Locate the cell with the specified text and output its [X, Y] center coordinate. 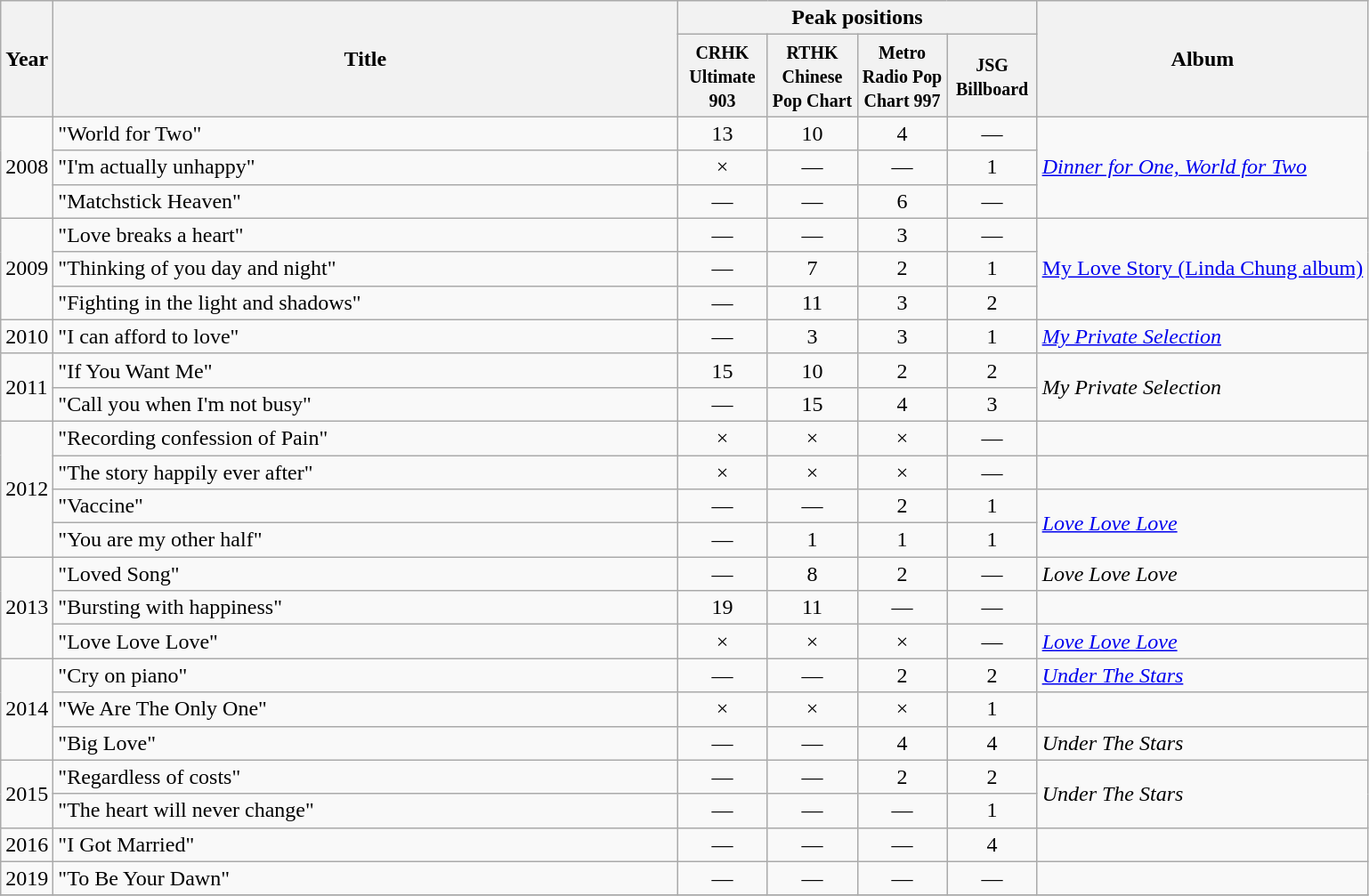
2010 [27, 336]
2013 [27, 608]
JSG Billboard [992, 76]
"Love breaks a heart" [365, 235]
"The heart will never change" [365, 811]
13 [723, 133]
"Regardless of costs" [365, 777]
"Call you when I'm not busy" [365, 404]
Peak positions [857, 18]
2019 [27, 878]
2012 [27, 488]
8 [812, 574]
Dinner for One, World for Two [1203, 167]
"Matchstick Heaven" [365, 201]
Title [365, 59]
"Loved Song" [365, 574]
"Recording confession of Pain" [365, 438]
19 [723, 608]
"Bursting with happiness" [365, 608]
"Fighting in the light and shadows" [365, 303]
"You are my other half" [365, 540]
"World for Two" [365, 133]
Year [27, 59]
"Thinking of you day and night" [365, 269]
"We Are The Only One" [365, 709]
"I can afford to love" [365, 336]
"Cry on piano" [365, 675]
"To Be Your Dawn" [365, 878]
2014 [27, 709]
"Vaccine" [365, 506]
7 [812, 269]
2016 [27, 844]
6 [903, 201]
Album [1203, 59]
"Big Love" [365, 743]
"The story happily ever after" [365, 472]
"I'm actually unhappy" [365, 167]
2008 [27, 167]
CRHK Ultimate 903 [723, 76]
"If You Want Me" [365, 370]
"Love Love Love" [365, 642]
"I Got Married" [365, 844]
RTHK Chinese Pop Chart [812, 76]
Metro Radio Pop Chart 997 [903, 76]
2015 [27, 794]
My Love Story (Linda Chung album) [1203, 269]
2011 [27, 387]
2009 [27, 269]
